Identify which cell holds the provided text, then report its (X, Y) central coordinate. 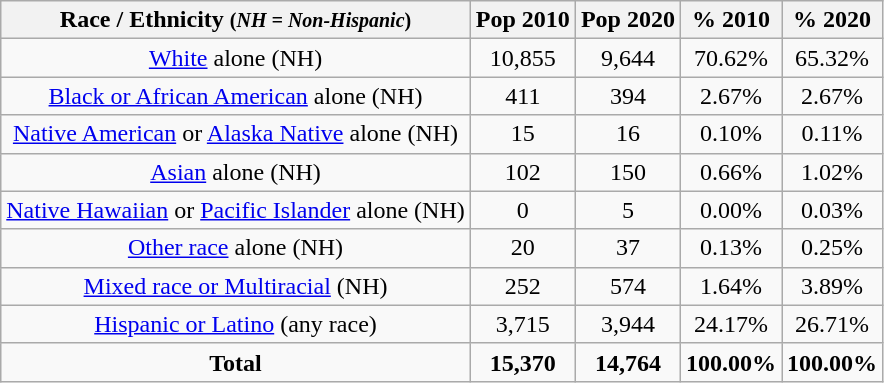
394 (628, 96)
Native American or Alaska Native alone (NH) (236, 134)
3.89% (832, 286)
26.71% (832, 324)
15,370 (522, 362)
0.11% (832, 134)
Other race alone (NH) (236, 248)
20 (522, 248)
0.25% (832, 248)
% 2020 (832, 20)
0.66% (730, 172)
411 (522, 96)
Native Hawaiian or Pacific Islander alone (NH) (236, 210)
65.32% (832, 58)
1.02% (832, 172)
Pop 2010 (522, 20)
102 (522, 172)
Race / Ethnicity (NH = Non-Hispanic) (236, 20)
24.17% (730, 324)
15 (522, 134)
252 (522, 286)
10,855 (522, 58)
37 (628, 248)
70.62% (730, 58)
Total (236, 362)
9,644 (628, 58)
0.03% (832, 210)
Pop 2020 (628, 20)
0 (522, 210)
Black or African American alone (NH) (236, 96)
16 (628, 134)
3,715 (522, 324)
3,944 (628, 324)
0.00% (730, 210)
0.10% (730, 134)
5 (628, 210)
14,764 (628, 362)
Mixed race or Multiracial (NH) (236, 286)
574 (628, 286)
Asian alone (NH) (236, 172)
White alone (NH) (236, 58)
% 2010 (730, 20)
0.13% (730, 248)
Hispanic or Latino (any race) (236, 324)
1.64% (730, 286)
150 (628, 172)
